Detect which cell encompasses the target text, then output its [X, Y] center coordinate. 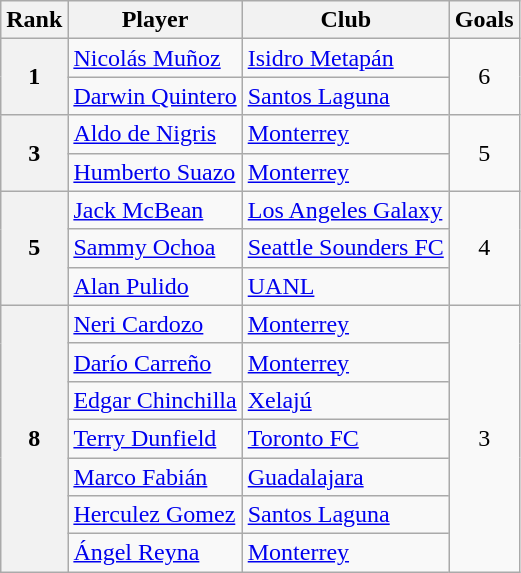
Ángel Reyna [155, 553]
4 [484, 248]
1 [34, 77]
Aldo de Nigris [155, 134]
Neri Cardozo [155, 324]
Alan Pulido [155, 286]
Edgar Chinchilla [155, 400]
Humberto Suazo [155, 172]
Rank [34, 20]
UANL [346, 286]
Player [155, 20]
Terry Dunfield [155, 438]
Darwin Quintero [155, 96]
Club [346, 20]
Nicolás Muñoz [155, 58]
Goals [484, 20]
8 [34, 438]
Herculez Gomez [155, 515]
Los Angeles Galaxy [346, 210]
Sammy Ochoa [155, 248]
Toronto FC [346, 438]
6 [484, 77]
Guadalajara [346, 477]
Marco Fabián [155, 477]
Isidro Metapán [346, 58]
Seattle Sounders FC [346, 248]
Darío Carreño [155, 362]
Jack McBean [155, 210]
Xelajú [346, 400]
